Capture the cell that displays the provided text and extract its [X, Y] central coordinate. 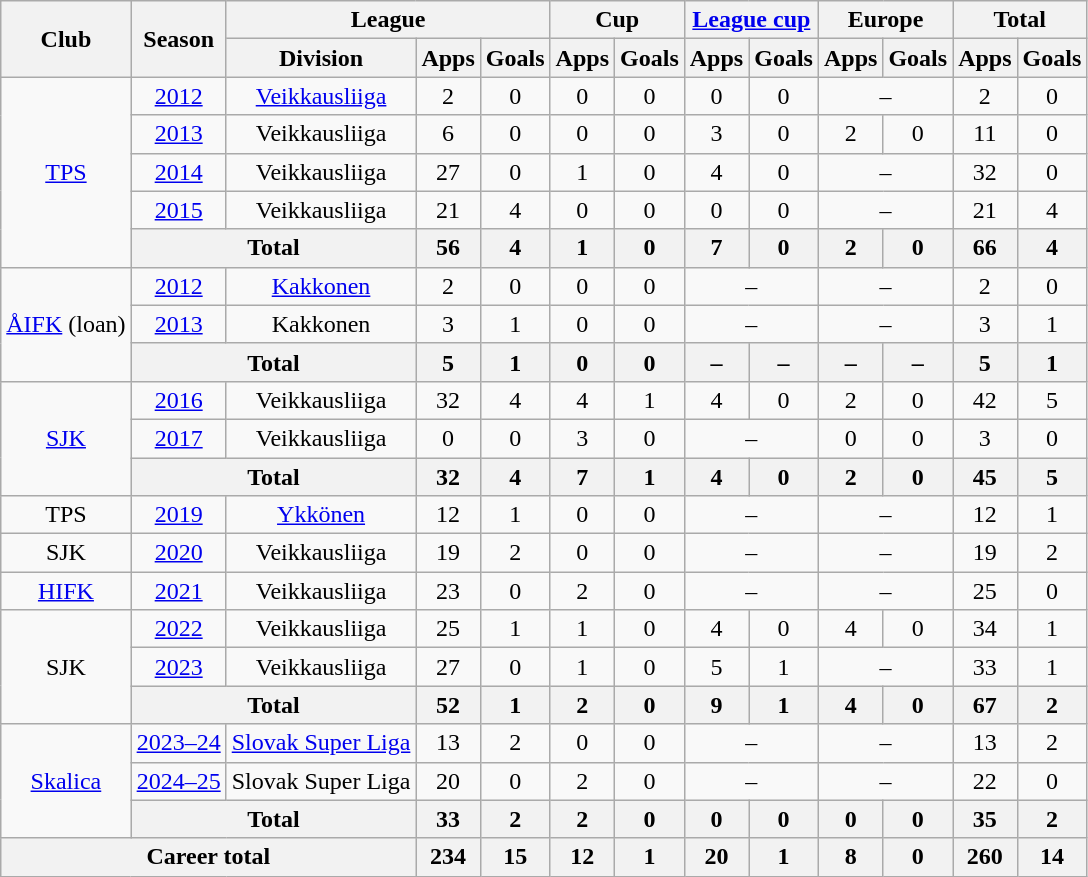
8 [850, 857]
Career total [208, 857]
66 [985, 248]
Europe [885, 20]
2024–25 [178, 781]
11 [985, 134]
15 [515, 857]
2019 [178, 515]
League cup [751, 20]
2023–24 [178, 743]
Cup [617, 20]
45 [985, 477]
2023 [178, 667]
56 [448, 248]
Skalica [66, 781]
ÅIFK (loan) [66, 324]
Division [321, 58]
234 [448, 857]
2014 [178, 172]
22 [985, 781]
2021 [178, 591]
2020 [178, 553]
Ykkönen [321, 515]
2017 [178, 438]
14 [1052, 857]
35 [985, 819]
42 [985, 400]
Season [178, 39]
Club [66, 39]
2022 [178, 629]
9 [716, 705]
260 [985, 857]
67 [985, 705]
HIFK [66, 591]
League [388, 20]
2016 [178, 400]
6 [448, 134]
2015 [178, 210]
34 [985, 629]
23 [448, 591]
52 [448, 705]
